Identify which cell holds the provided text, then report its (X, Y) central coordinate. 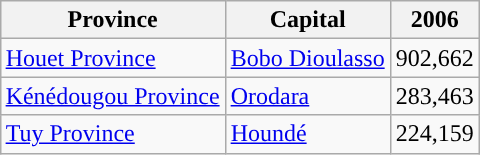
Capital (308, 20)
224,159 (434, 134)
Houet Province (112, 58)
902,662 (434, 58)
283,463 (434, 96)
2006 (434, 20)
Houndé (308, 134)
Tuy Province (112, 134)
Bobo Dioulasso (308, 58)
Kénédougou Province (112, 96)
Province (112, 20)
Orodara (308, 96)
